Scan for the cell matching the given text and deliver its [x, y] coordinate at center. 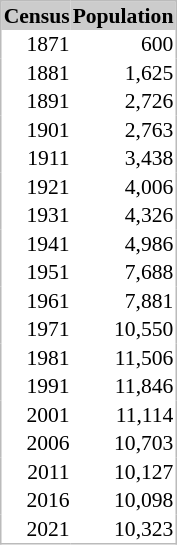
10,098 [124, 500]
Population [124, 16]
2021 [36, 528]
1961 [36, 300]
11,506 [124, 358]
1871 [36, 44]
2006 [36, 443]
4,326 [124, 215]
1891 [36, 101]
7,688 [124, 272]
2,763 [124, 130]
10,323 [124, 528]
1941 [36, 244]
1,625 [124, 72]
1981 [36, 358]
11,846 [124, 386]
4,986 [124, 244]
1971 [36, 329]
10,127 [124, 472]
2,726 [124, 101]
1921 [36, 186]
Census [36, 16]
7,881 [124, 300]
10,703 [124, 443]
10,550 [124, 329]
1931 [36, 215]
1881 [36, 72]
4,006 [124, 186]
600 [124, 44]
1991 [36, 386]
1901 [36, 130]
1951 [36, 272]
2001 [36, 414]
2016 [36, 500]
11,114 [124, 414]
2011 [36, 472]
1911 [36, 158]
3,438 [124, 158]
